From the cell containing the given text, extract its center point as (X, Y) coordinate. 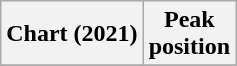
Chart (2021) (72, 34)
Peakposition (189, 34)
